From the cell containing the given text, extract its center point as (X, Y) coordinate. 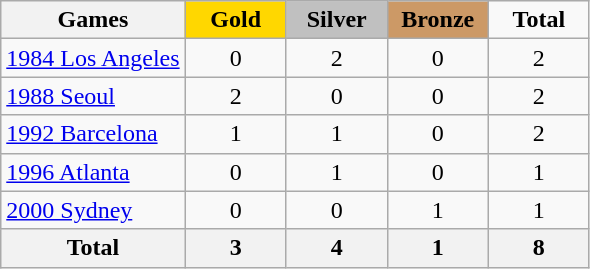
Gold (236, 20)
1988 Seoul (93, 96)
1996 Atlanta (93, 172)
Games (93, 20)
Silver (336, 20)
3 (236, 248)
4 (336, 248)
1984 Los Angeles (93, 58)
2000 Sydney (93, 210)
1992 Barcelona (93, 134)
Bronze (438, 20)
8 (538, 248)
